Find where the given text appears and provide that cell's center as (x, y) coordinate. 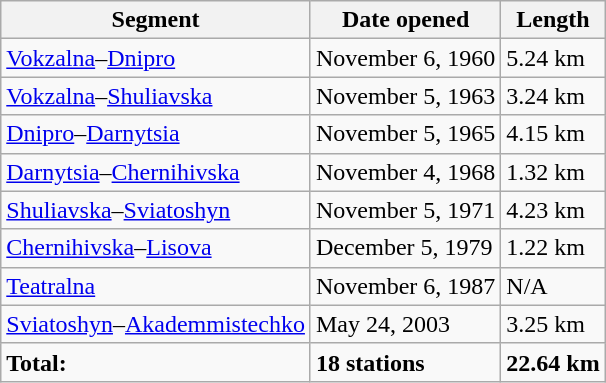
18 stations (405, 362)
May 24, 2003 (405, 324)
Darnytsia–Chernihivska (156, 172)
Segment (156, 20)
22.64 km (553, 362)
November 5, 1965 (405, 134)
Shuliavska–Sviatoshyn (156, 210)
1.22 km (553, 248)
Length (553, 20)
N/A (553, 286)
3.24 km (553, 96)
November 5, 1971 (405, 210)
December 5, 1979 (405, 248)
5.24 km (553, 58)
Vokzalna–Shuliavska (156, 96)
November 5, 1963 (405, 96)
4.15 km (553, 134)
November 4, 1968 (405, 172)
Vokzalna–Dnipro (156, 58)
Sviatoshyn–Akademmistechko (156, 324)
4.23 km (553, 210)
Total: (156, 362)
3.25 km (553, 324)
November 6, 1987 (405, 286)
Date opened (405, 20)
1.32 km (553, 172)
November 6, 1960 (405, 58)
Teatralna (156, 286)
Dnipro–Darnytsia (156, 134)
Chernihivska–Lisova (156, 248)
